Output the (X, Y) coordinate of the center of the cell containing the given text.  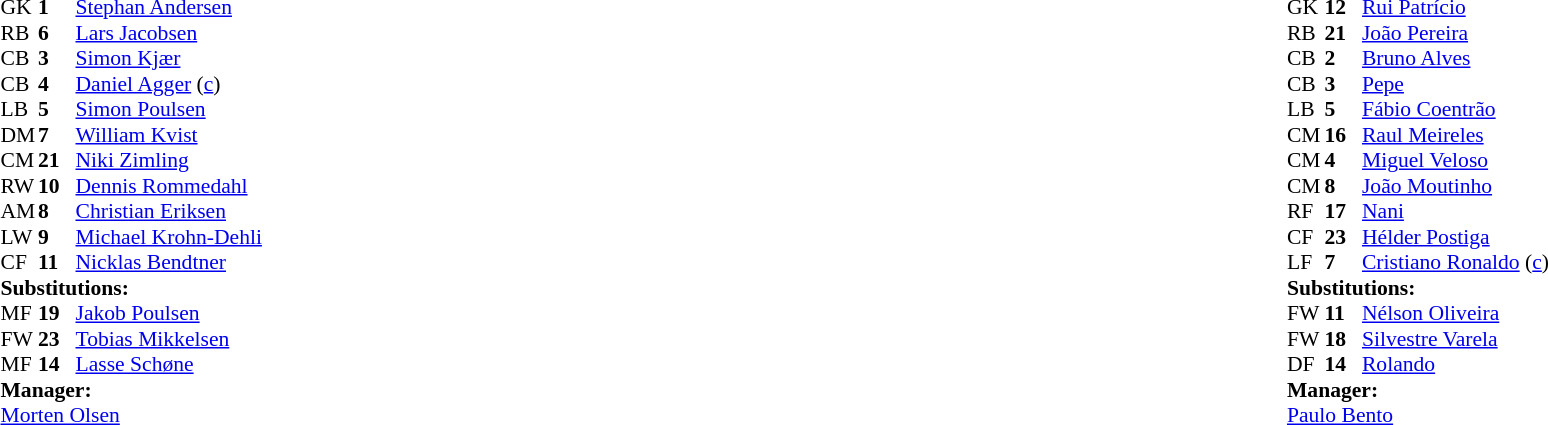
Niki Zimling (169, 161)
Manager: (130, 390)
16 (1343, 135)
Lars Jacobsen (169, 33)
RW (19, 186)
Substitutions: (130, 288)
DM (19, 135)
2 (1343, 59)
William Kvist (169, 135)
9 (57, 237)
RF (1306, 211)
DF (1306, 365)
Lasse Schøne (169, 365)
Simon Kjær (169, 59)
Tobias Mikkelsen (169, 339)
Jakob Poulsen (169, 313)
Simon Poulsen (169, 109)
18 (1343, 339)
10 (57, 186)
AM (19, 211)
Nicklas Bendtner (169, 263)
Dennis Rommedahl (169, 186)
17 (1343, 211)
19 (57, 313)
LF (1306, 263)
Christian Eriksen (169, 211)
Daniel Agger (c) (169, 84)
6 (57, 33)
Michael Krohn-Dehli (169, 237)
LW (19, 237)
